Scan for the cell matching the given text and deliver its [X, Y] coordinate at center. 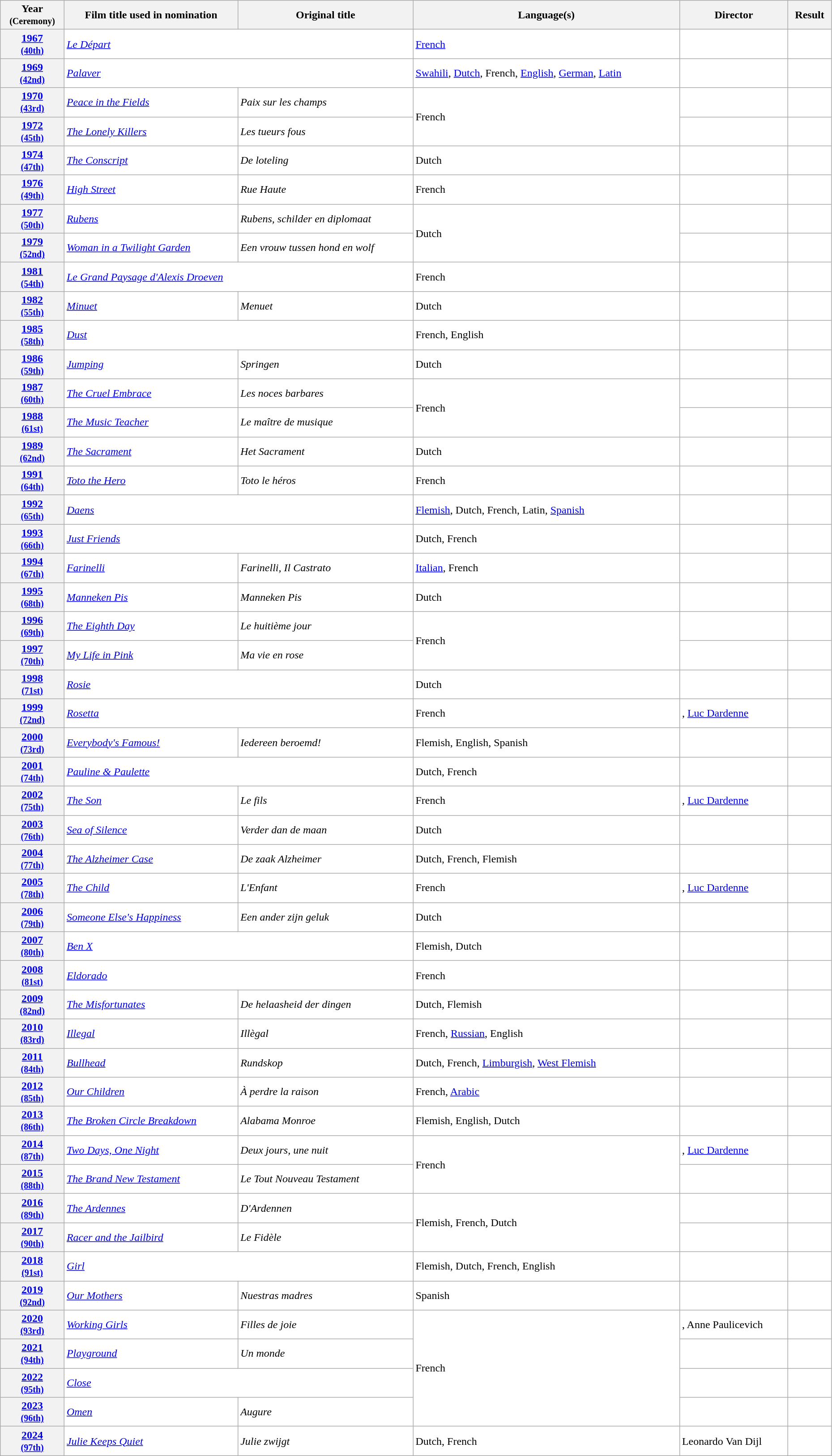
Springen [326, 364]
1996(69th) [32, 626]
Flemish, Dutch [546, 947]
Palaver [239, 73]
1976(49th) [32, 190]
2010(83rd) [32, 1033]
Toto le héros [326, 480]
2007(80th) [32, 947]
Sea of Silence [151, 829]
The Alzheimer Case [151, 859]
The Sacrament [151, 452]
Ma vie en rose [326, 655]
Rue Haute [326, 190]
2024(97th) [32, 1441]
Omen [151, 1412]
Minuet [151, 306]
French, English [546, 335]
Flemish, English, Spanish [546, 743]
French, Arabic [546, 1091]
2014(87th) [32, 1150]
Rosie [239, 684]
Playground [151, 1354]
1970(43rd) [32, 102]
Rosetta [239, 713]
2008(81st) [32, 975]
The Lonely Killers [151, 132]
D'Ardennen [326, 1208]
1991(64th) [32, 480]
1992(65th) [32, 510]
Everybody's Famous! [151, 743]
Dutch, French, Flemish [546, 859]
1972(45th) [32, 132]
Les noces barbares [326, 394]
1988(61st) [32, 422]
Een vrouw tussen hond en wolf [326, 248]
The Son [151, 801]
Illegal [151, 1033]
Working Girls [151, 1325]
Un monde [326, 1354]
1989(62nd) [32, 452]
1977(50th) [32, 218]
The Ardennes [151, 1208]
L'Enfant [326, 888]
Film title used in nomination [151, 15]
Someone Else's Happiness [151, 917]
Farinelli, Il Castrato [326, 568]
Woman in a Twilight Garden [151, 248]
2001(74th) [32, 771]
Toto the Hero [151, 480]
My Life in Pink [151, 655]
Le Départ [239, 44]
2022(95th) [32, 1383]
De loteling [326, 160]
Two Days, One Night [151, 1150]
The Conscript [151, 160]
Language(s) [546, 15]
Julie zwijgt [326, 1441]
Verder dan de maan [326, 829]
2018(91st) [32, 1266]
Alabama Monroe [326, 1121]
Nuestras madres [326, 1295]
Jumping [151, 364]
Rundskop [326, 1063]
Augure [326, 1412]
2011(84th) [32, 1063]
Year(Ceremony) [32, 15]
The Music Teacher [151, 422]
1987(60th) [32, 394]
Original title [326, 15]
2004(77th) [32, 859]
Farinelli [151, 568]
Just Friends [239, 539]
Dutch, French, Limburgish, West Flemish [546, 1063]
Spanish [546, 1295]
2020(93rd) [32, 1325]
1998(71st) [32, 684]
2005(78th) [32, 888]
Director [734, 15]
1999(72nd) [32, 713]
Swahili, Dutch, French, English, German, Latin [546, 73]
2009(82nd) [32, 1005]
Julie Keeps Quiet [151, 1441]
1974(47th) [32, 160]
Flemish, Dutch, French, English [546, 1266]
Filles de joie [326, 1325]
Le Tout Nouveau Testament [326, 1179]
À perdre la raison [326, 1091]
De zaak Alzheimer [326, 859]
1979(52nd) [32, 248]
The Broken Circle Breakdown [151, 1121]
The Cruel Embrace [151, 394]
De helaasheid der dingen [326, 1005]
The Brand New Testament [151, 1179]
2002(75th) [32, 801]
Italian, French [546, 568]
1969(42nd) [32, 73]
Flemish, English, Dutch [546, 1121]
Dust [239, 335]
2021(94th) [32, 1354]
The Misfortunates [151, 1005]
1997(70th) [32, 655]
1982(55th) [32, 306]
2016(89th) [32, 1208]
2000(73rd) [32, 743]
Le fils [326, 801]
Paix sur les champs [326, 102]
Peace in the Fields [151, 102]
French, Russian, English [546, 1033]
Close [239, 1383]
Racer and the Jailbird [151, 1237]
2019(92nd) [32, 1295]
High Street [151, 190]
Dutch, Flemish [546, 1005]
1994(67th) [32, 568]
Illègal [326, 1033]
Daens [239, 510]
2006(79th) [32, 917]
The Child [151, 888]
Result [810, 15]
1993(66th) [32, 539]
Pauline & Paulette [239, 771]
1981(54th) [32, 276]
Het Sacrament [326, 452]
Een ander zijn geluk [326, 917]
1967(40th) [32, 44]
1985(58th) [32, 335]
2003(76th) [32, 829]
Rubens [151, 218]
Leonardo Van Dijl [734, 1441]
Eldorado [239, 975]
Our Mothers [151, 1295]
2013(86th) [32, 1121]
2023(96th) [32, 1412]
Le huitième jour [326, 626]
Flemish, French, Dutch [546, 1223]
Le maître de musique [326, 422]
Iedereen beroemd! [326, 743]
1995(68th) [32, 597]
Les tueurs fous [326, 132]
Flemish, Dutch, French, Latin, Spanish [546, 510]
Ben X [239, 947]
Deux jours, une nuit [326, 1150]
2012(85th) [32, 1091]
Girl [239, 1266]
Le Grand Paysage d'Alexis Droeven [239, 276]
2017(90th) [32, 1237]
2015(88th) [32, 1179]
The Eighth Day [151, 626]
Menuet [326, 306]
Rubens, schilder en diplomaat [326, 218]
Le Fidèle [326, 1237]
Our Children [151, 1091]
, Anne Paulicevich [734, 1325]
Bullhead [151, 1063]
1986(59th) [32, 364]
